Return the (X, Y) coordinate for the center point of the cell that contains the specified text.  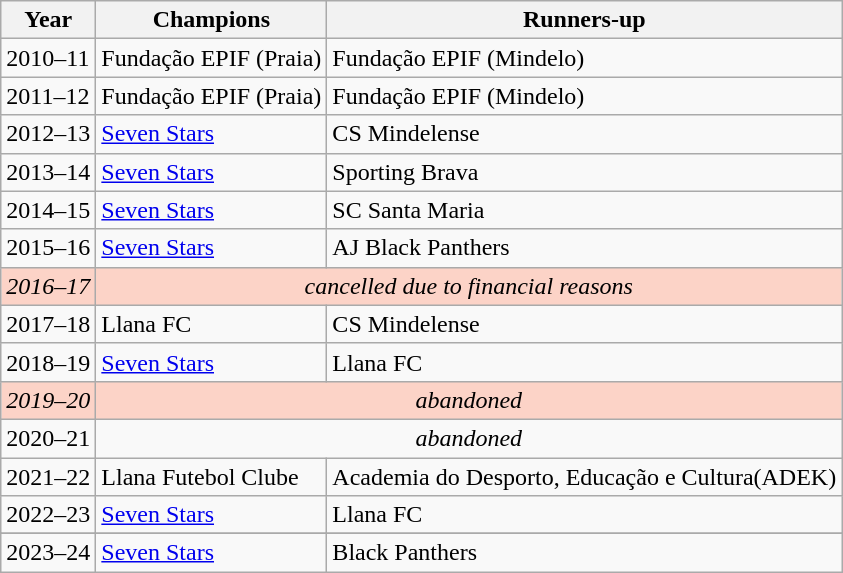
Black Panthers (584, 553)
2017–18 (48, 324)
2023–24 (48, 553)
2022–23 (48, 515)
Llana Futebol Clube (212, 477)
2011–12 (48, 96)
2016–17 (48, 286)
2019–20 (48, 400)
2013–14 (48, 172)
cancelled due to financial reasons (469, 286)
Champions (212, 20)
Sporting Brava (584, 172)
2020–21 (48, 438)
AJ Black Panthers (584, 248)
2018–19 (48, 362)
2015–16 (48, 248)
Runners-up (584, 20)
SC Santa Maria (584, 210)
Year (48, 20)
2012–13 (48, 134)
2014–15 (48, 210)
2010–11 (48, 58)
2021–22 (48, 477)
Academia do Desporto, Educação e Cultura(ADEK) (584, 477)
